Determine the [x, y] coordinate at the center of the cell enclosing the given text.  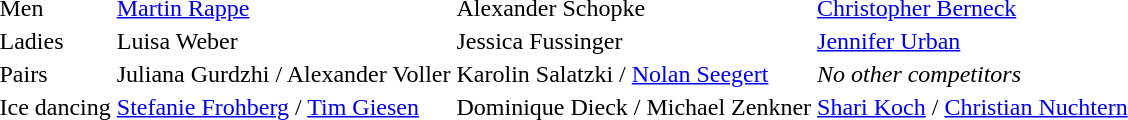
Juliana Gurdzhi / Alexander Voller [284, 74]
Karolin Salatzki / Nolan Seegert [634, 74]
Jessica Fussinger [634, 41]
Luisa Weber [284, 41]
